Return [X, Y] of the center of cell containing provided text 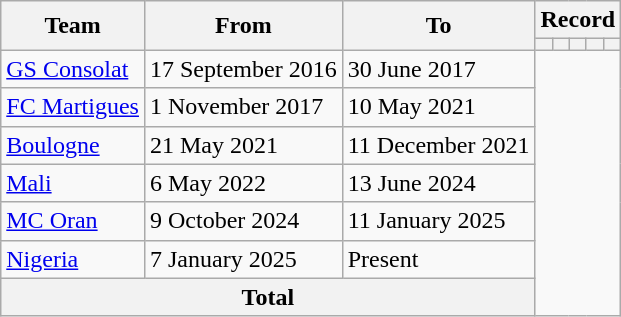
Nigeria [73, 259]
21 May 2021 [243, 145]
9 October 2024 [243, 221]
Mali [73, 183]
Team [73, 26]
30 June 2017 [438, 69]
FC Martigues [73, 107]
Boulogne [73, 145]
6 May 2022 [243, 183]
1 November 2017 [243, 107]
Total [268, 297]
17 September 2016 [243, 69]
10 May 2021 [438, 107]
Record [578, 20]
7 January 2025 [243, 259]
GS Consolat [73, 69]
From [243, 26]
11 January 2025 [438, 221]
13 June 2024 [438, 183]
Present [438, 259]
MC Oran [73, 221]
To [438, 26]
11 December 2021 [438, 145]
